Scan for the cell matching the given text and deliver its [x, y] coordinate at center. 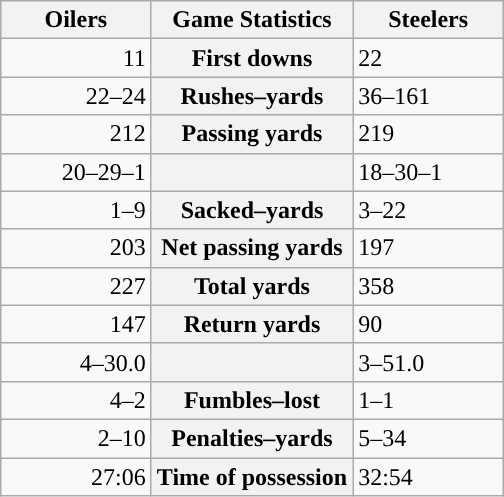
4–30.0 [76, 362]
212 [76, 134]
32:54 [428, 477]
2–10 [76, 438]
5–34 [428, 438]
1–1 [428, 400]
227 [76, 286]
1–9 [76, 210]
Game Statistics [252, 20]
22 [428, 58]
Passing yards [252, 134]
Steelers [428, 20]
Net passing yards [252, 248]
4–2 [76, 400]
197 [428, 248]
358 [428, 286]
147 [76, 324]
Rushes–yards [252, 96]
Time of possession [252, 477]
Fumbles–lost [252, 400]
Penalties–yards [252, 438]
11 [76, 58]
36–161 [428, 96]
Total yards [252, 286]
Return yards [252, 324]
219 [428, 134]
203 [76, 248]
18–30–1 [428, 172]
Sacked–yards [252, 210]
22–24 [76, 96]
3–22 [428, 210]
3–51.0 [428, 362]
Oilers [76, 20]
27:06 [76, 477]
20–29–1 [76, 172]
First downs [252, 58]
90 [428, 324]
